Determine the (x, y) coordinate at the center of the cell enclosing the given text.  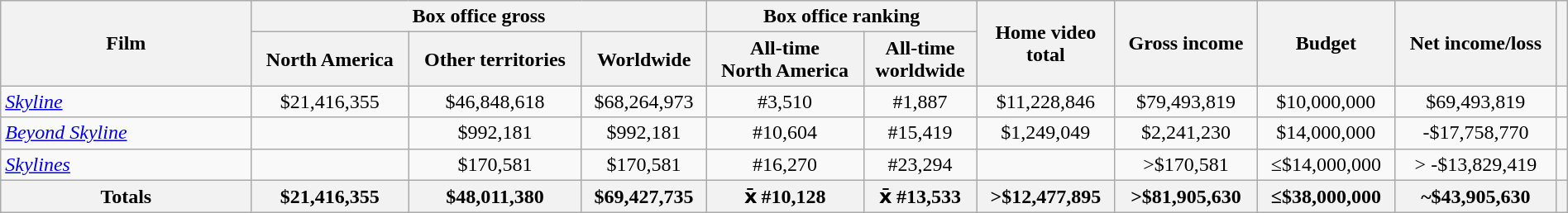
Box office gross (479, 17)
#3,510 (785, 102)
$69,493,819 (1475, 102)
Beyond Skyline (126, 133)
$2,241,230 (1186, 133)
#1,887 (920, 102)
Other territories (495, 59)
Box office ranking (842, 17)
> -$13,829,419 (1475, 164)
>$12,477,895 (1045, 196)
North America (330, 59)
Totals (126, 196)
#10,604 (785, 133)
x̄ #13,533 (920, 196)
-$17,758,770 (1475, 133)
#23,294 (920, 164)
$11,228,846 (1045, 102)
#16,270 (785, 164)
$46,848,618 (495, 102)
$48,011,380 (495, 196)
Worldwide (643, 59)
#15,419 (920, 133)
Net income/loss (1475, 43)
All-time North America (785, 59)
Budget (1326, 43)
≤$14,000,000 (1326, 164)
≤$38,000,000 (1326, 196)
$69,427,735 (643, 196)
Gross income (1186, 43)
Skylines (126, 164)
$1,249,049 (1045, 133)
$68,264,973 (643, 102)
Skyline (126, 102)
Home video total (1045, 43)
All-time worldwide (920, 59)
$10,000,000 (1326, 102)
$14,000,000 (1326, 133)
x̄ #10,128 (785, 196)
>$170,581 (1186, 164)
~$43,905,630 (1475, 196)
Film (126, 43)
>$81,905,630 (1186, 196)
$79,493,819 (1186, 102)
